Find where the given text appears and provide that cell's center as [x, y] coordinate. 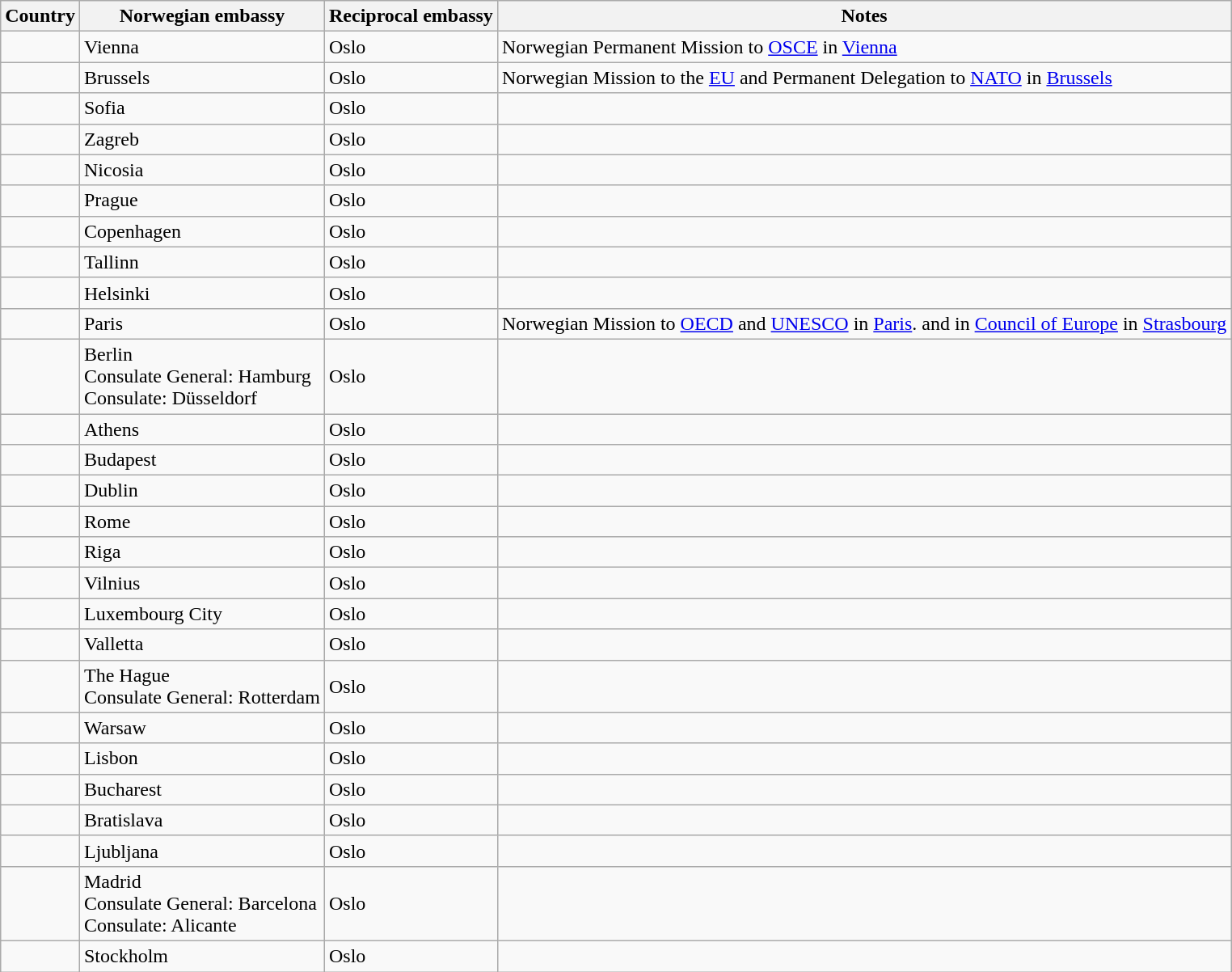
Bucharest [202, 789]
Norwegian embassy [202, 16]
Zagreb [202, 139]
Prague [202, 201]
Paris [202, 323]
Norwegian Permanent Mission to OSCE in Vienna [863, 47]
Vilnius [202, 583]
Luxembourg City [202, 614]
Norwegian Mission to the EU and Permanent Delegation to NATO in Brussels [863, 78]
Brussels [202, 78]
Budapest [202, 460]
Nicosia [202, 170]
Valletta [202, 644]
Vienna [202, 47]
Ljubljana [202, 851]
BerlinConsulate General: HamburgConsulate: Düsseldorf [202, 376]
MadridConsulate General: BarcelonaConsulate: Alicante [202, 903]
Bratislava [202, 820]
Copenhagen [202, 231]
Rome [202, 522]
Riga [202, 552]
The HagueConsulate General: Rotterdam [202, 686]
Lisbon [202, 759]
Warsaw [202, 728]
Country [40, 16]
Norwegian Mission to OECD and UNESCO in Paris. and in Council of Europe in Strasbourg [863, 323]
Tallinn [202, 262]
Reciprocal embassy [411, 16]
Athens [202, 429]
Stockholm [202, 956]
Dublin [202, 491]
Helsinki [202, 293]
Sofia [202, 108]
Notes [863, 16]
